Return [X, Y] of the center of cell containing provided text 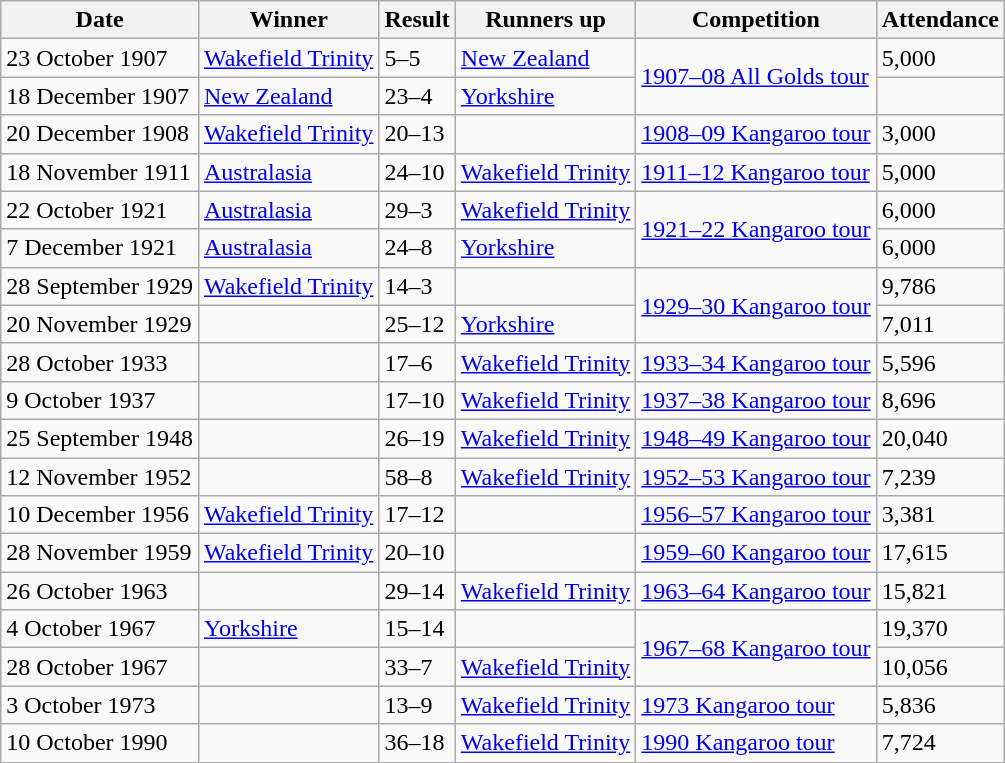
15–14 [417, 629]
1952–53 Kangaroo tour [756, 477]
9 October 1937 [100, 400]
25–12 [417, 324]
4 October 1967 [100, 629]
15,821 [940, 591]
17,615 [940, 553]
Runners up [545, 20]
20,040 [940, 438]
10 December 1956 [100, 515]
24–10 [417, 172]
26–19 [417, 438]
14–3 [417, 286]
5,596 [940, 362]
7 December 1921 [100, 248]
7,724 [940, 743]
20–13 [417, 134]
1911–12 Kangaroo tour [756, 172]
1948–49 Kangaroo tour [756, 438]
Winner [288, 20]
1967–68 Kangaroo tour [756, 648]
8,696 [940, 400]
26 October 1963 [100, 591]
3,381 [940, 515]
17–6 [417, 362]
5–5 [417, 58]
3,000 [940, 134]
Result [417, 20]
10 October 1990 [100, 743]
5,836 [940, 705]
13–9 [417, 705]
20 December 1908 [100, 134]
58–8 [417, 477]
1937–38 Kangaroo tour [756, 400]
23 October 1907 [100, 58]
1959–60 Kangaroo tour [756, 553]
36–18 [417, 743]
1956–57 Kangaroo tour [756, 515]
1921–22 Kangaroo tour [756, 229]
Attendance [940, 20]
1908–09 Kangaroo tour [756, 134]
7,011 [940, 324]
29–3 [417, 210]
1933–34 Kangaroo tour [756, 362]
28 November 1959 [100, 553]
7,239 [940, 477]
18 December 1907 [100, 96]
20 November 1929 [100, 324]
23–4 [417, 96]
Date [100, 20]
24–8 [417, 248]
1973 Kangaroo tour [756, 705]
22 October 1921 [100, 210]
17–10 [417, 400]
9,786 [940, 286]
19,370 [940, 629]
20–10 [417, 553]
1990 Kangaroo tour [756, 743]
28 October 1967 [100, 667]
12 November 1952 [100, 477]
1963–64 Kangaroo tour [756, 591]
28 October 1933 [100, 362]
25 September 1948 [100, 438]
29–14 [417, 591]
17–12 [417, 515]
10,056 [940, 667]
3 October 1973 [100, 705]
1929–30 Kangaroo tour [756, 305]
Competition [756, 20]
1907–08 All Golds tour [756, 77]
18 November 1911 [100, 172]
28 September 1929 [100, 286]
33–7 [417, 667]
